Capture the cell that displays the provided text and extract its (x, y) central coordinate. 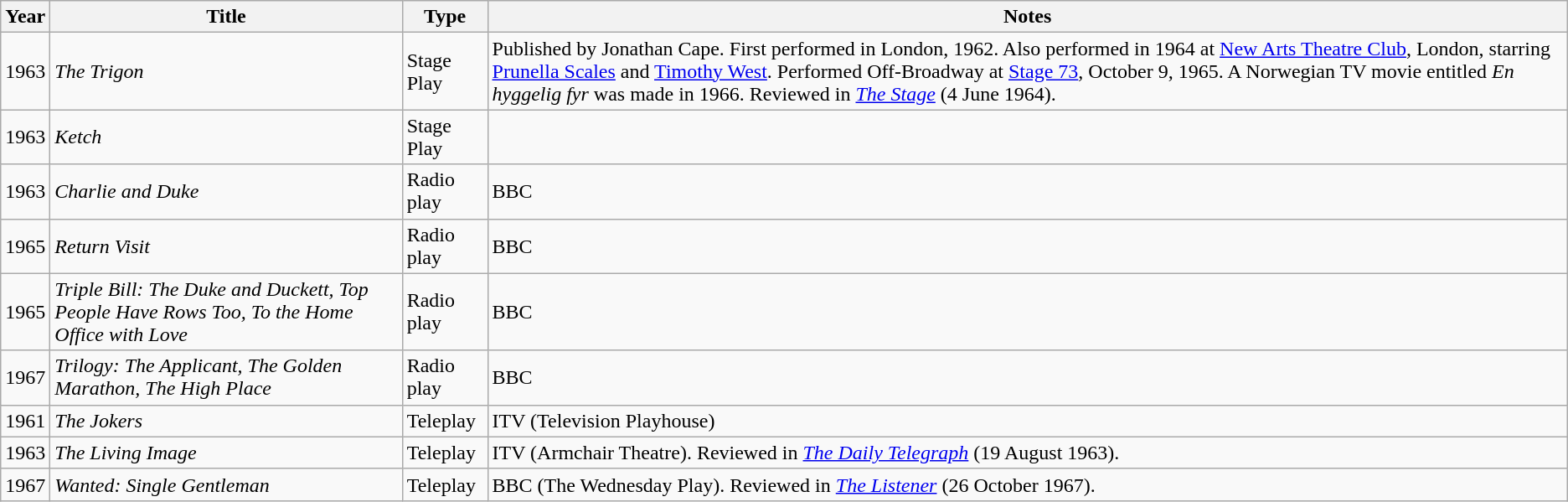
1961 (25, 421)
Year (25, 17)
ITV (Television Playhouse) (1027, 421)
Notes (1027, 17)
Charlie and Duke (226, 191)
Trilogy: The Applicant, The Golden Marathon, The High Place (226, 377)
Return Visit (226, 246)
Title (226, 17)
The Trigon (226, 71)
Ketch (226, 137)
ITV (Armchair Theatre). Reviewed in The Daily Telegraph (19 August 1963). (1027, 453)
The Jokers (226, 421)
BBC (The Wednesday Play). Reviewed in The Listener (26 October 1967). (1027, 484)
Wanted: Single Gentleman (226, 484)
Triple Bill: The Duke and Duckett, Top People Have Rows Too, To the Home Office with Love (226, 312)
The Living Image (226, 453)
Type (445, 17)
